Scan for the cell matching the given text and deliver its (x, y) coordinate at center. 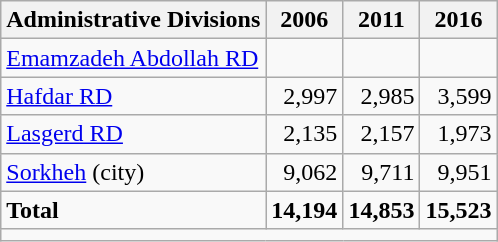
Total (134, 210)
2,997 (304, 96)
2011 (382, 20)
2,157 (382, 134)
14,853 (382, 210)
Lasgerd RD (134, 134)
Sorkheh (city) (134, 172)
9,062 (304, 172)
9,711 (382, 172)
Hafdar RD (134, 96)
1,973 (458, 134)
2,135 (304, 134)
3,599 (458, 96)
15,523 (458, 210)
9,951 (458, 172)
Emamzadeh Abdollah RD (134, 58)
2016 (458, 20)
2,985 (382, 96)
2006 (304, 20)
Administrative Divisions (134, 20)
14,194 (304, 210)
